Return the [x, y] coordinate for the center point of the cell that contains the specified text.  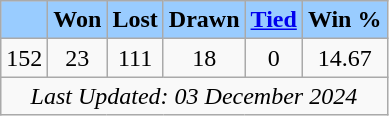
111 [135, 58]
0 [274, 58]
Lost [135, 20]
Win % [344, 20]
Won [78, 20]
Last Updated: 03 December 2024 [194, 96]
Drawn [204, 20]
Tied [274, 20]
14.67 [344, 58]
23 [78, 58]
152 [24, 58]
18 [204, 58]
